Capture the cell that displays the provided text and extract its (X, Y) central coordinate. 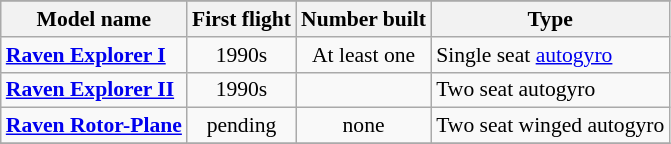
Raven Explorer II (94, 90)
none (364, 126)
Single seat autogyro (550, 55)
First flight (242, 19)
Number built (364, 19)
Raven Explorer I (94, 55)
Type (550, 19)
Two seat autogyro (550, 90)
Raven Rotor-Plane (94, 126)
Model name (94, 19)
pending (242, 126)
At least one (364, 55)
Two seat winged autogyro (550, 126)
